Output the [X, Y] coordinate of the center of the cell containing the given text.  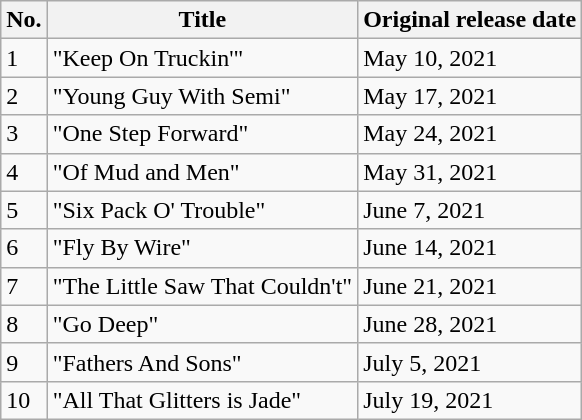
"Go Deep" [202, 324]
May 24, 2021 [470, 134]
7 [24, 286]
Title [202, 20]
"Of Mud and Men" [202, 172]
8 [24, 324]
May 31, 2021 [470, 172]
6 [24, 248]
June 14, 2021 [470, 248]
May 10, 2021 [470, 58]
"Fly By Wire" [202, 248]
Original release date [470, 20]
June 21, 2021 [470, 286]
"All That Glitters is Jade" [202, 400]
"Young Guy With Semi" [202, 96]
"Fathers And Sons" [202, 362]
3 [24, 134]
July 19, 2021 [470, 400]
"One Step Forward" [202, 134]
"The Little Saw That Couldn't" [202, 286]
No. [24, 20]
4 [24, 172]
July 5, 2021 [470, 362]
9 [24, 362]
May 17, 2021 [470, 96]
"Six Pack O' Trouble" [202, 210]
10 [24, 400]
2 [24, 96]
June 28, 2021 [470, 324]
June 7, 2021 [470, 210]
1 [24, 58]
5 [24, 210]
"Keep On Truckin'" [202, 58]
